Output the [x, y] coordinate of the center of the cell containing the given text.  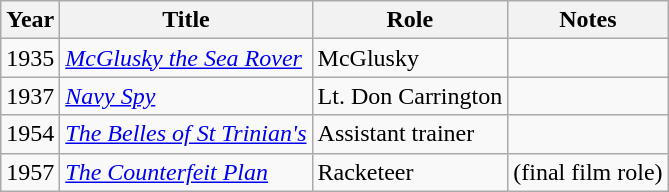
Racketeer [410, 172]
1937 [30, 96]
McGlusky [410, 58]
1935 [30, 58]
(final film role) [588, 172]
Year [30, 20]
Lt. Don Carrington [410, 96]
1954 [30, 134]
Navy Spy [186, 96]
Role [410, 20]
Assistant trainer [410, 134]
1957 [30, 172]
McGlusky the Sea Rover [186, 58]
Title [186, 20]
The Belles of St Trinian's [186, 134]
Notes [588, 20]
The Counterfeit Plan [186, 172]
